Search for the cell housing the specified text and yield its (x, y) center coordinate. 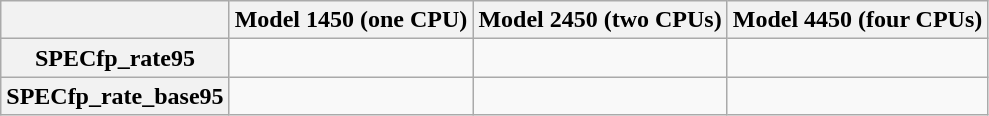
SPECfp_rate_base95 (115, 96)
Model 2450 (two CPUs) (600, 20)
Model 4450 (four CPUs) (858, 20)
SPECfp_rate95 (115, 58)
Model 1450 (one CPU) (351, 20)
